Provide the [X, Y] coordinate of the cell's center where the given text is located.  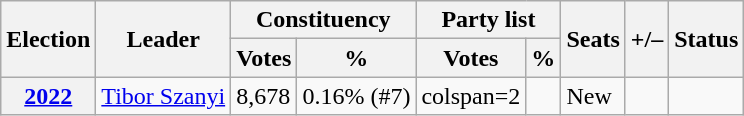
Election [48, 39]
colspan=2 [471, 96]
+/– [646, 39]
Tibor Szanyi [164, 96]
Party list [488, 20]
0.16% (#7) [356, 96]
Leader [164, 39]
Constituency [324, 20]
Seats [593, 39]
New [593, 96]
Status [706, 39]
8,678 [264, 96]
2022 [48, 96]
